Return the (x, y) coordinate for the center point of the cell that contains the specified text.  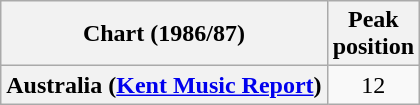
12 (373, 85)
Australia (Kent Music Report) (164, 85)
Peakposition (373, 34)
Chart (1986/87) (164, 34)
